From the cell containing the given text, extract its center point as [X, Y] coordinate. 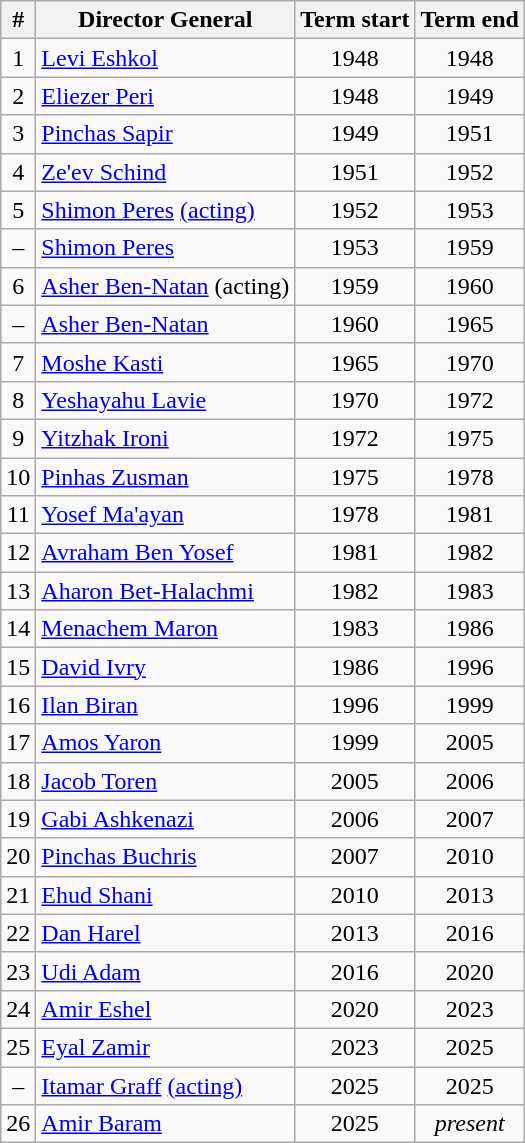
Jacob Toren [166, 781]
Moshe Kasti [166, 362]
10 [18, 477]
15 [18, 667]
Avraham Ben Yosef [166, 553]
9 [18, 438]
21 [18, 895]
Udi Adam [166, 971]
Pinhas Zusman [166, 477]
2 [18, 96]
Pinchas Buchris [166, 857]
Asher Ben-Natan [166, 324]
16 [18, 705]
Term start [355, 20]
Shimon Peres [166, 248]
Levi Eshkol [166, 58]
David Ivry [166, 667]
Amos Yaron [166, 743]
Eliezer Peri [166, 96]
1 [18, 58]
Eyal Zamir [166, 1047]
13 [18, 591]
Asher Ben-Natan (acting) [166, 286]
25 [18, 1047]
Itamar Graff (acting) [166, 1085]
20 [18, 857]
Aharon Bet-Halachmi [166, 591]
Yosef Ma'ayan [166, 515]
7 [18, 362]
present [470, 1124]
3 [18, 134]
12 [18, 553]
23 [18, 971]
18 [18, 781]
22 [18, 933]
Dan Harel [166, 933]
Yitzhak Ironi [166, 438]
11 [18, 515]
24 [18, 1009]
Amir Baram [166, 1124]
Term end [470, 20]
Director General [166, 20]
# [18, 20]
Menachem Maron [166, 629]
14 [18, 629]
Pinchas Sapir [166, 134]
Amir Eshel [166, 1009]
4 [18, 172]
Ehud Shani [166, 895]
Yeshayahu Lavie [166, 400]
26 [18, 1124]
Ilan Biran [166, 705]
19 [18, 819]
Gabi Ashkenazi [166, 819]
5 [18, 210]
Shimon Peres (acting) [166, 210]
Ze'ev Schind [166, 172]
8 [18, 400]
17 [18, 743]
6 [18, 286]
